Return the [X, Y] coordinate for the center point of the cell that contains the specified text.  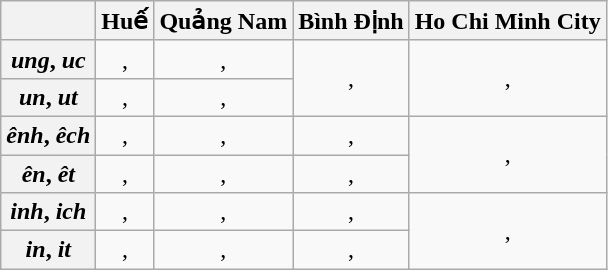
un, ut [48, 97]
ung, uc [48, 59]
in, it [48, 250]
Ho Chi Minh City [508, 21]
ênh, êch [48, 135]
ên, êt [48, 173]
Bình Định [351, 21]
inh, ich [48, 212]
Quảng Nam [224, 21]
Huế [125, 21]
